Return [x, y] of the center of cell containing provided text 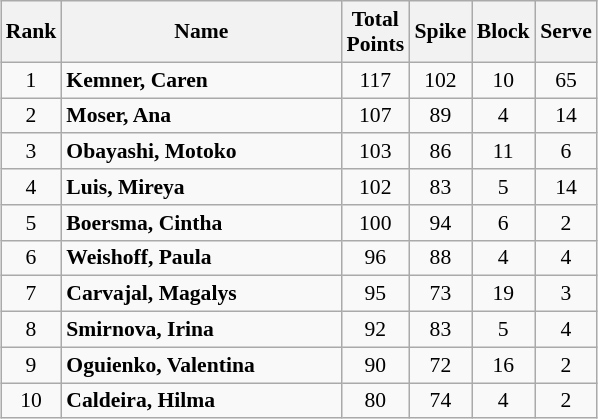
89 [440, 116]
Carvajal, Magalys [201, 294]
Name [201, 32]
Total Points [375, 32]
Serve [566, 32]
Smirnova, Irina [201, 329]
74 [440, 400]
80 [375, 400]
19 [504, 294]
65 [566, 80]
73 [440, 294]
117 [375, 80]
1 [32, 80]
86 [440, 151]
Obayashi, Motoko [201, 151]
Kemner, Caren [201, 80]
94 [440, 222]
Boersma, Cintha [201, 222]
7 [32, 294]
88 [440, 258]
Moser, Ana [201, 116]
Weishoff, Paula [201, 258]
11 [504, 151]
100 [375, 222]
Block [504, 32]
95 [375, 294]
Oguienko, Valentina [201, 365]
8 [32, 329]
72 [440, 365]
9 [32, 365]
Rank [32, 32]
96 [375, 258]
16 [504, 365]
90 [375, 365]
92 [375, 329]
Spike [440, 32]
Luis, Mireya [201, 187]
Caldeira, Hilma [201, 400]
103 [375, 151]
107 [375, 116]
